From the cell containing the given text, extract its center point as [x, y] coordinate. 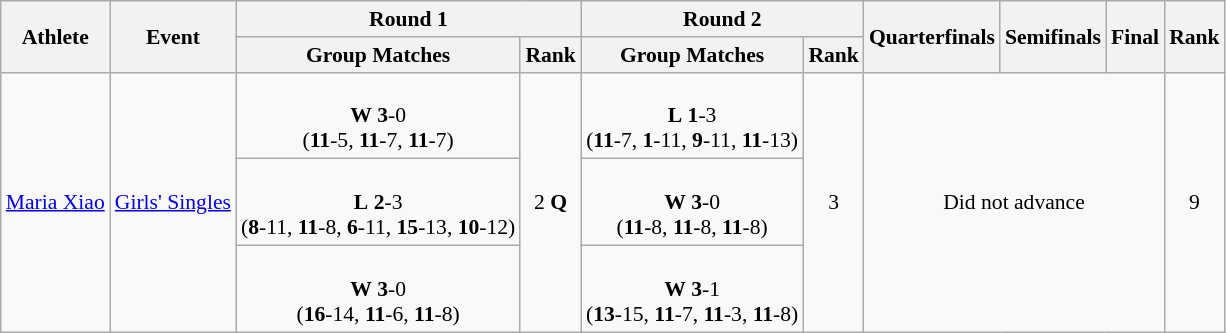
Round 2 [722, 19]
Quarterfinals [932, 36]
L 2-3 (8-11, 11-8, 6-11, 15-13, 10-12) [378, 202]
Athlete [56, 36]
W 3-0 (11-5, 11-7, 11-7) [378, 116]
L 1-3 (11-7, 1-11, 9-11, 11-13) [692, 116]
9 [1194, 202]
Final [1135, 36]
Did not advance [1014, 202]
Round 1 [408, 19]
Event [173, 36]
Girls' Singles [173, 202]
3 [834, 202]
W 3-1 (13-15, 11-7, 11-3, 11-8) [692, 290]
W 3-0 (11-8, 11-8, 11-8) [692, 202]
2 Q [550, 202]
Maria Xiao [56, 202]
W 3-0 (16-14, 11-6, 11-8) [378, 290]
Semifinals [1053, 36]
